For the text-containing cell, return its midpoint in [X, Y] coordinate format. 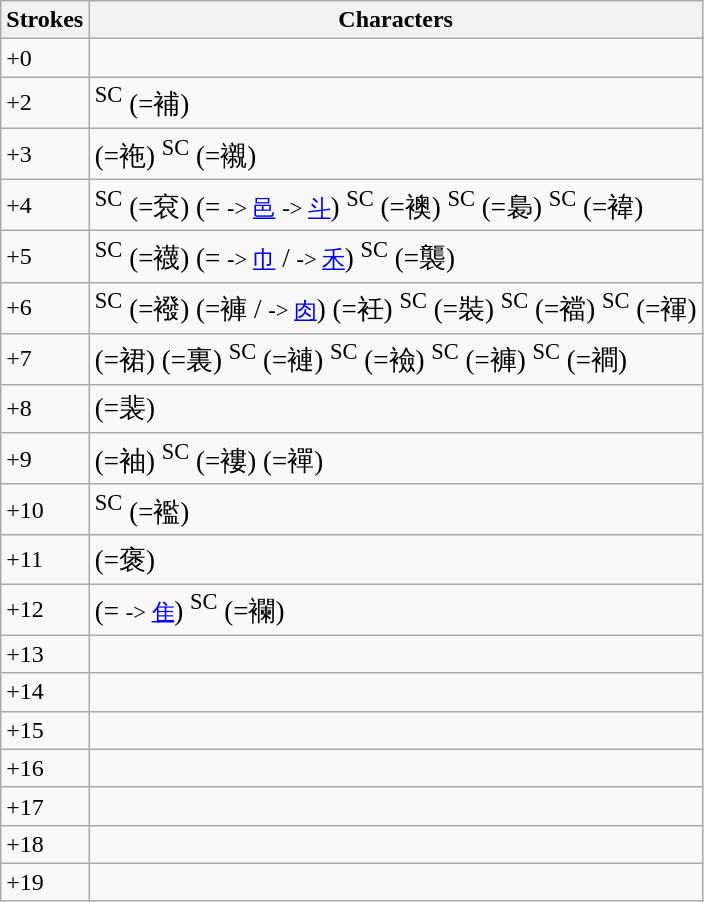
SC (=補) [396, 102]
+10 [45, 510]
+14 [45, 692]
+0 [45, 58]
+7 [45, 358]
+3 [45, 154]
SC (=袞) (= -> 邑 -> 斗) SC (=襖) SC (=裊) SC (=褘) [396, 204]
Characters [396, 20]
(=褒) [396, 559]
+16 [45, 768]
+8 [45, 409]
(=袖) SC (=褸) (=襌) [396, 458]
+15 [45, 730]
+13 [45, 654]
+12 [45, 610]
+4 [45, 204]
+2 [45, 102]
+19 [45, 882]
(=袘) SC (=襯) [396, 154]
(= -> 隹) SC (=襴) [396, 610]
(=裴) [396, 409]
+5 [45, 256]
(=裙) (=裏) SC (=褳) SC (=襝) SC (=褲) SC (=襇) [396, 358]
SC (=襏) (=褲 / -> 肉) (=衽) SC (=裝) SC (=襠) SC (=褌) [396, 308]
SC (=襪) (= -> 巾 / -> 禾) SC (=襲) [396, 256]
+9 [45, 458]
+17 [45, 806]
+6 [45, 308]
+11 [45, 559]
+18 [45, 844]
Strokes [45, 20]
SC (=襤) [396, 510]
